Determine the [x, y] coordinate at the center of the cell enclosing the given text.  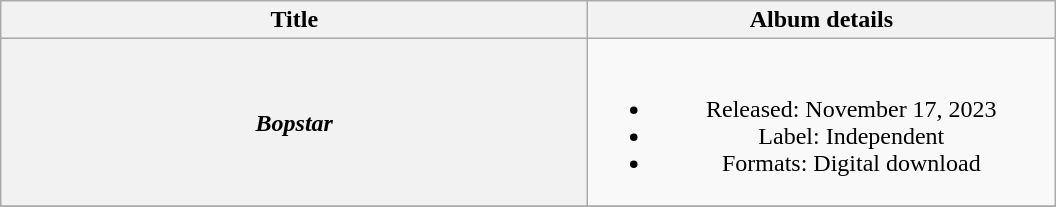
Bopstar [294, 122]
Album details [822, 20]
Released: November 17, 2023Label: IndependentFormats: Digital download [822, 122]
Title [294, 20]
